Provide the [x, y] coordinate of the cell's center where the given text is located.  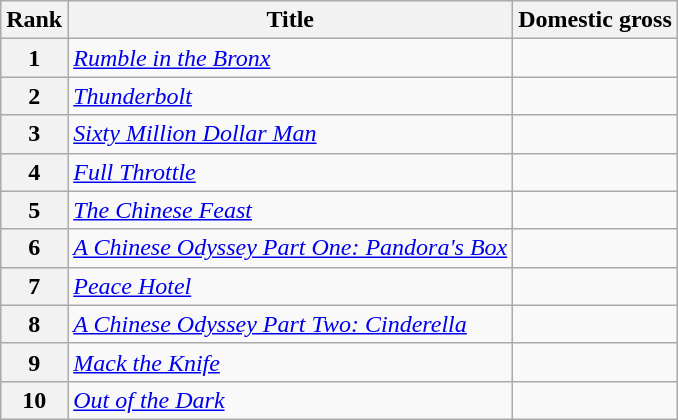
Rank [34, 20]
5 [34, 210]
7 [34, 286]
A Chinese Odyssey Part One: Pandora's Box [290, 248]
2 [34, 96]
The Chinese Feast [290, 210]
Out of the Dark [290, 400]
Peace Hotel [290, 286]
Title [290, 20]
A Chinese Odyssey Part Two: Cinderella [290, 324]
Mack the Knife [290, 362]
3 [34, 134]
Thunderbolt [290, 96]
Full Throttle [290, 172]
Sixty Million Dollar Man [290, 134]
6 [34, 248]
10 [34, 400]
Rumble in the Bronx [290, 58]
Domestic gross [596, 20]
4 [34, 172]
9 [34, 362]
8 [34, 324]
1 [34, 58]
